Scan for the cell matching the given text and deliver its [x, y] coordinate at center. 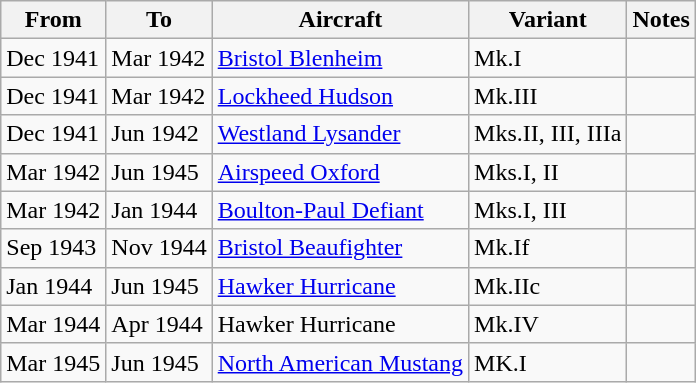
Mar 1945 [54, 362]
To [159, 20]
Mk.III [548, 96]
Jun 1942 [159, 134]
Mks.I, III [548, 210]
Mar 1944 [54, 324]
Aircraft [340, 20]
Mks.I, II [548, 172]
Mk.IIc [548, 286]
Lockheed Hudson [340, 96]
MK.I [548, 362]
Boulton-Paul Defiant [340, 210]
Mk.IV [548, 324]
Airspeed Oxford [340, 172]
Mk.I [548, 58]
Apr 1944 [159, 324]
North American Mustang [340, 362]
Bristol Beaufighter [340, 248]
From [54, 20]
Sep 1943 [54, 248]
Mk.If [548, 248]
Notes [661, 20]
Nov 1944 [159, 248]
Bristol Blenheim [340, 58]
Mks.II, III, IIIa [548, 134]
Variant [548, 20]
Westland Lysander [340, 134]
